Identify which cell holds the provided text, then report its (x, y) central coordinate. 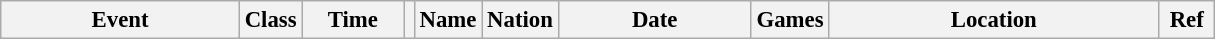
Class (270, 20)
Event (120, 20)
Games (790, 20)
Ref (1187, 20)
Nation (520, 20)
Time (353, 20)
Name (448, 20)
Location (994, 20)
Date (654, 20)
